Identify which cell holds the provided text, then report its [x, y] central coordinate. 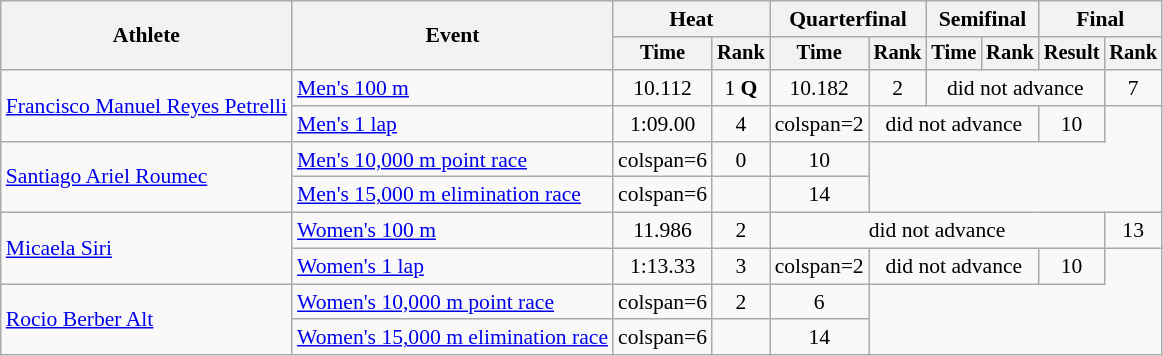
Men's 10,000 m point race [452, 160]
1:09.00 [662, 124]
Event [452, 36]
Men's 15,000 m elimination race [452, 195]
Women's 1 lap [452, 267]
Semifinal [982, 19]
Rocio Berber Alt [146, 320]
Final [1100, 19]
1:13.33 [662, 267]
0 [741, 160]
Women's 15,000 m elimination race [452, 338]
Women's 100 m [452, 231]
Result [1072, 54]
7 [1133, 88]
Men's 100 m [452, 88]
Micaela Siri [146, 248]
Santiago Ariel Roumec [146, 178]
6 [820, 302]
11.986 [662, 231]
Women's 10,000 m point race [452, 302]
13 [1133, 231]
Quarterfinal [848, 19]
1 Q [741, 88]
10.112 [662, 88]
10.182 [820, 88]
Heat [692, 19]
4 [741, 124]
Athlete [146, 36]
Francisco Manuel Reyes Petrelli [146, 106]
3 [741, 267]
Men's 1 lap [452, 124]
